Return (x, y) of the center of cell containing provided text 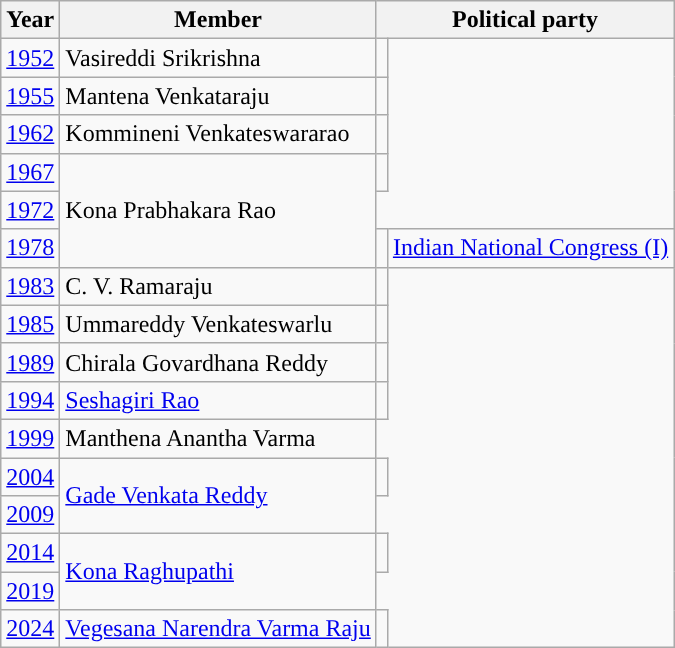
Mantena Venkataraju (218, 96)
1999 (30, 438)
1972 (30, 210)
1985 (30, 324)
Vasireddi Srikrishna (218, 58)
1952 (30, 58)
Ummareddy Venkateswarlu (218, 324)
2004 (30, 477)
1983 (30, 286)
Vegesana Narendra Varma Raju (218, 629)
Indian National Congress (I) (530, 248)
1989 (30, 362)
Year (30, 20)
C. V. Ramaraju (218, 286)
Kona Prabhakara Rao (218, 210)
1967 (30, 172)
2009 (30, 515)
Gade Venkata Reddy (218, 496)
Member (218, 20)
Kona Raghupathi (218, 572)
Chirala Govardhana Reddy (218, 362)
1955 (30, 96)
2024 (30, 629)
2019 (30, 591)
Seshagiri Rao (218, 400)
Manthena Anantha Varma (218, 438)
1978 (30, 248)
Kommineni Venkateswararao (218, 134)
Political party (524, 20)
1962 (30, 134)
1994 (30, 400)
2014 (30, 553)
